Return [x, y] of the center of cell containing provided text 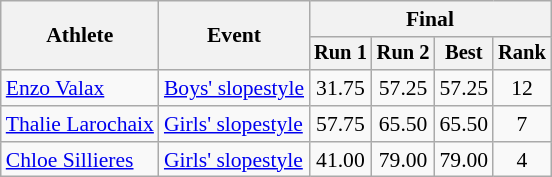
Run 2 [404, 54]
57.75 [340, 124]
Event [234, 36]
Girls' slopestyle [234, 124]
Enzo Valax [80, 88]
12 [522, 88]
Run 1 [340, 54]
Boys' slopestyle [234, 88]
Final [430, 19]
31.75 [340, 88]
7 [522, 124]
Rank [522, 54]
Thalie Larochaix [80, 124]
Athlete [80, 36]
Best [464, 54]
